Identify which cell holds the provided text, then report its [x, y] central coordinate. 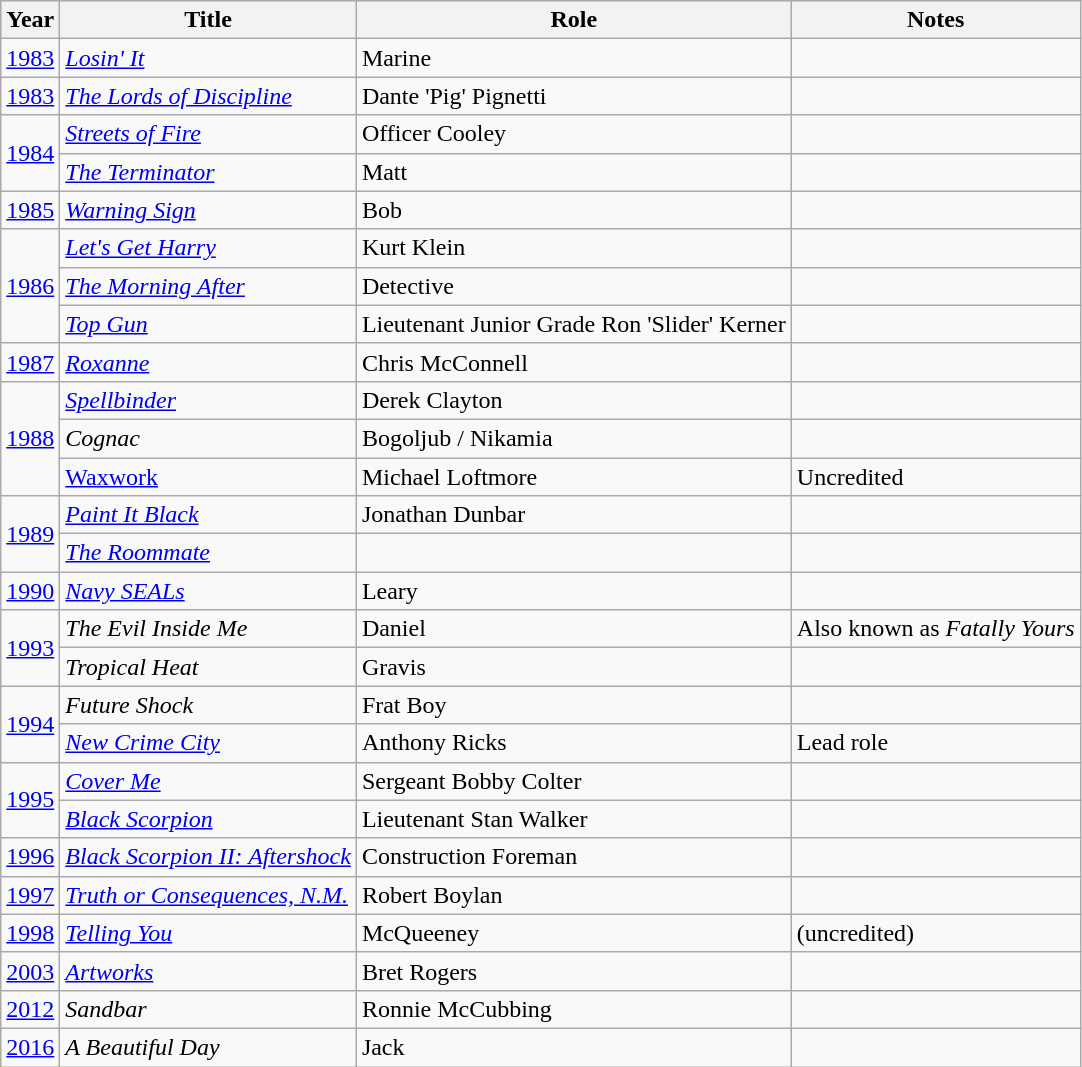
1997 [30, 895]
1989 [30, 534]
Detective [574, 286]
New Crime City [208, 743]
Let's Get Harry [208, 248]
Also known as Fatally Yours [936, 629]
Michael Loftmore [574, 477]
Gravis [574, 667]
Anthony Ricks [574, 743]
1998 [30, 933]
1993 [30, 648]
Artworks [208, 971]
McQueeney [574, 933]
Lieutenant Stan Walker [574, 819]
Bob [574, 210]
Cognac [208, 438]
Truth or Consequences, N.M. [208, 895]
1994 [30, 724]
Notes [936, 20]
2016 [30, 1047]
Telling You [208, 933]
Leary [574, 591]
Bret Rogers [574, 971]
1990 [30, 591]
Future Shock [208, 705]
Lieutenant Junior Grade Ron 'Slider' Kerner [574, 324]
Navy SEALs [208, 591]
(uncredited) [936, 933]
Spellbinder [208, 400]
2012 [30, 1009]
Lead role [936, 743]
1985 [30, 210]
Paint It Black [208, 515]
1987 [30, 362]
Year [30, 20]
Matt [574, 172]
The Lords of Discipline [208, 96]
Marine [574, 58]
Uncredited [936, 477]
Chris McConnell [574, 362]
Waxwork [208, 477]
2003 [30, 971]
The Morning After [208, 286]
Streets of Fire [208, 134]
Kurt Klein [574, 248]
1995 [30, 800]
The Evil Inside Me [208, 629]
The Roommate [208, 553]
Ronnie McCubbing [574, 1009]
Dante 'Pig' Pignetti [574, 96]
Sandbar [208, 1009]
A Beautiful Day [208, 1047]
1984 [30, 153]
Jonathan Dunbar [574, 515]
1988 [30, 438]
Derek Clayton [574, 400]
1986 [30, 286]
Sergeant Bobby Colter [574, 781]
Black Scorpion II: Aftershock [208, 857]
Daniel [574, 629]
Top Gun [208, 324]
Cover Me [208, 781]
Roxanne [208, 362]
Officer Cooley [574, 134]
Tropical Heat [208, 667]
The Terminator [208, 172]
Title [208, 20]
Role [574, 20]
Warning Sign [208, 210]
Robert Boylan [574, 895]
Losin' It [208, 58]
Frat Boy [574, 705]
1996 [30, 857]
Black Scorpion [208, 819]
Jack [574, 1047]
Bogoljub / Nikamia [574, 438]
Construction Foreman [574, 857]
